Locate the cell with the specified text and output its [X, Y] center coordinate. 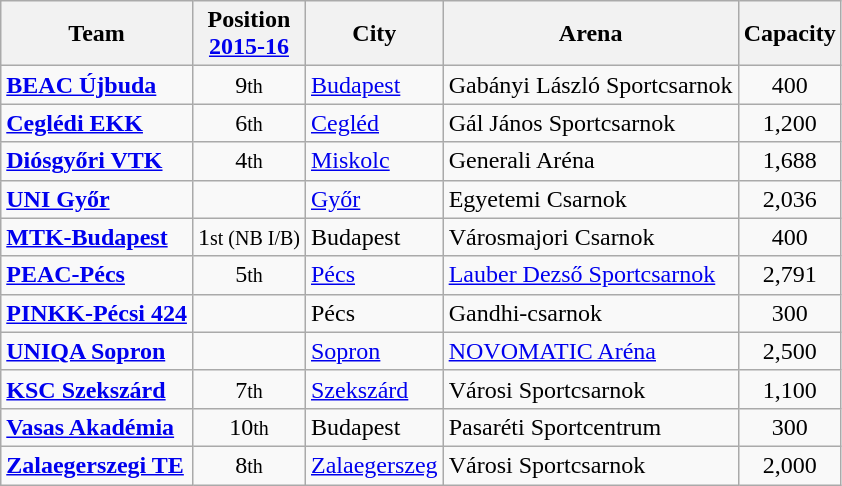
9th [248, 85]
Ceglédi EKK [97, 123]
Gandhi-csarnok [590, 313]
Szekszárd [374, 389]
UNIQA Sopron [97, 351]
8th [248, 465]
10th [248, 427]
Generali Aréna [590, 161]
4th [248, 161]
Cegléd [374, 123]
Városmajori Csarnok [590, 237]
Zalaegerszeg [374, 465]
Pasaréti Sportcentrum [590, 427]
City [374, 34]
Gál János Sportcsarnok [590, 123]
Zalaegerszegi TE [97, 465]
Győr [374, 199]
Position2015-16 [248, 34]
KSC Szekszárd [97, 389]
Miskolc [374, 161]
1,100 [790, 389]
2,500 [790, 351]
Arena [590, 34]
Vasas Akadémia [97, 427]
Capacity [790, 34]
Gabányi László Sportcsarnok [590, 85]
2,000 [790, 465]
1st (NB I/B) [248, 237]
Egyetemi Csarnok [590, 199]
MTK-Budapest [97, 237]
PEAC-Pécs [97, 275]
UNI Győr [97, 199]
7th [248, 389]
PINKK-Pécsi 424 [97, 313]
Diósgyőri VTK [97, 161]
NOVOMATIC Aréna [590, 351]
5th [248, 275]
1,688 [790, 161]
Sopron [374, 351]
BEAC Újbuda [97, 85]
Team [97, 34]
6th [248, 123]
Lauber Dezső Sportcsarnok [590, 275]
2,036 [790, 199]
1,200 [790, 123]
2,791 [790, 275]
